Detect which cell encompasses the target text, then output its [x, y] center coordinate. 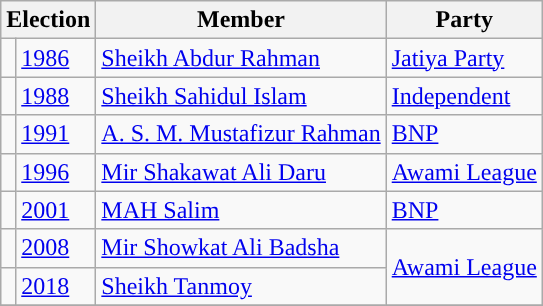
2018 [56, 286]
Independent [464, 96]
Sheikh Abdur Rahman [241, 58]
Member [241, 20]
Mir Showkat Ali Badsha [241, 248]
Jatiya Party [464, 58]
MAH Salim [241, 210]
A. S. M. Mustafizur Rahman [241, 134]
Sheikh Sahidul Islam [241, 96]
1988 [56, 96]
Mir Shakawat Ali Daru [241, 172]
1996 [56, 172]
Party [464, 20]
Election [48, 20]
1991 [56, 134]
2008 [56, 248]
1986 [56, 58]
2001 [56, 210]
Sheikh Tanmoy [241, 286]
